Search for the cell housing the specified text and yield its [x, y] center coordinate. 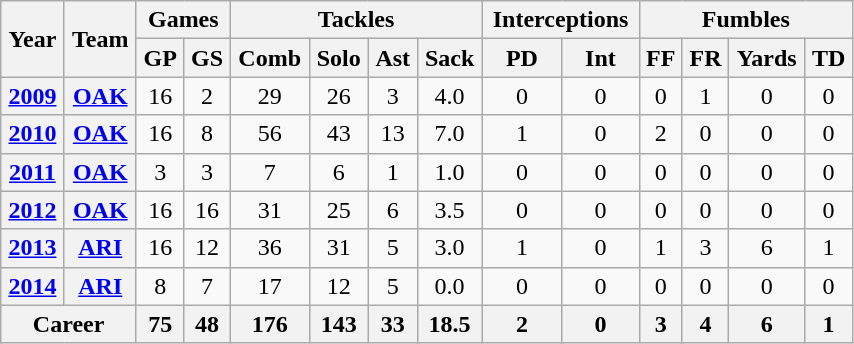
Year [32, 39]
PD [522, 58]
0.0 [450, 286]
Comb [270, 58]
75 [160, 324]
29 [270, 96]
56 [270, 134]
143 [338, 324]
25 [338, 210]
TD [829, 58]
2009 [32, 96]
2014 [32, 286]
2011 [32, 172]
3.5 [450, 210]
7.0 [450, 134]
48 [207, 324]
Career [69, 324]
Ast [392, 58]
Games [183, 20]
2012 [32, 210]
1.0 [450, 172]
176 [270, 324]
Tackles [356, 20]
13 [392, 134]
26 [338, 96]
18.5 [450, 324]
Team [100, 39]
4 [705, 324]
FF [660, 58]
33 [392, 324]
Yards [767, 58]
Interceptions [560, 20]
Sack [450, 58]
GP [160, 58]
Fumbles [746, 20]
36 [270, 248]
2010 [32, 134]
17 [270, 286]
Solo [338, 58]
Int [600, 58]
GS [207, 58]
2013 [32, 248]
4.0 [450, 96]
3.0 [450, 248]
43 [338, 134]
FR [705, 58]
